Search for the cell housing the specified text and yield its [x, y] center coordinate. 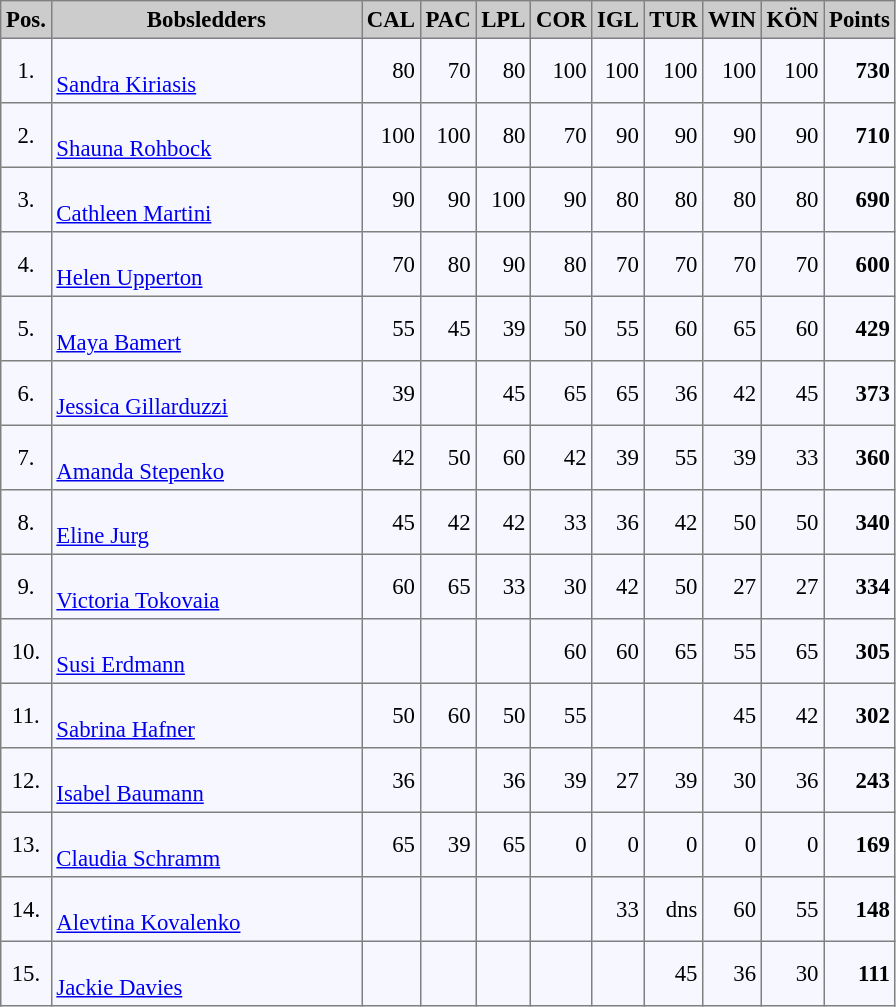
15. [26, 973]
Jessica Gillarduzzi [206, 393]
IGL [618, 20]
11. [26, 715]
Claudia Schramm [206, 844]
Eline Jurg [206, 522]
8. [26, 522]
COR [562, 20]
Amanda Stepenko [206, 457]
Pos. [26, 20]
340 [860, 522]
1. [26, 70]
730 [860, 70]
429 [860, 328]
KÖN [792, 20]
710 [860, 135]
302 [860, 715]
Shauna Rohbock [206, 135]
Susi Erdmann [206, 651]
dns [674, 909]
Victoria Tokovaia [206, 586]
Cathleen Martini [206, 199]
373 [860, 393]
7. [26, 457]
600 [860, 264]
305 [860, 651]
6. [26, 393]
334 [860, 586]
111 [860, 973]
12. [26, 780]
Alevtina Kovalenko [206, 909]
Bobsledders [206, 20]
9. [26, 586]
169 [860, 844]
148 [860, 909]
10. [26, 651]
Points [860, 20]
13. [26, 844]
Isabel Baumann [206, 780]
TUR [674, 20]
Jackie Davies [206, 973]
360 [860, 457]
3. [26, 199]
PAC [448, 20]
243 [860, 780]
4. [26, 264]
LPL [504, 20]
5. [26, 328]
CAL [392, 20]
Helen Upperton [206, 264]
14. [26, 909]
Sandra Kiriasis [206, 70]
690 [860, 199]
2. [26, 135]
Maya Bamert [206, 328]
WIN [732, 20]
Sabrina Hafner [206, 715]
